Return the [x, y] coordinate for the center point of the cell that contains the specified text.  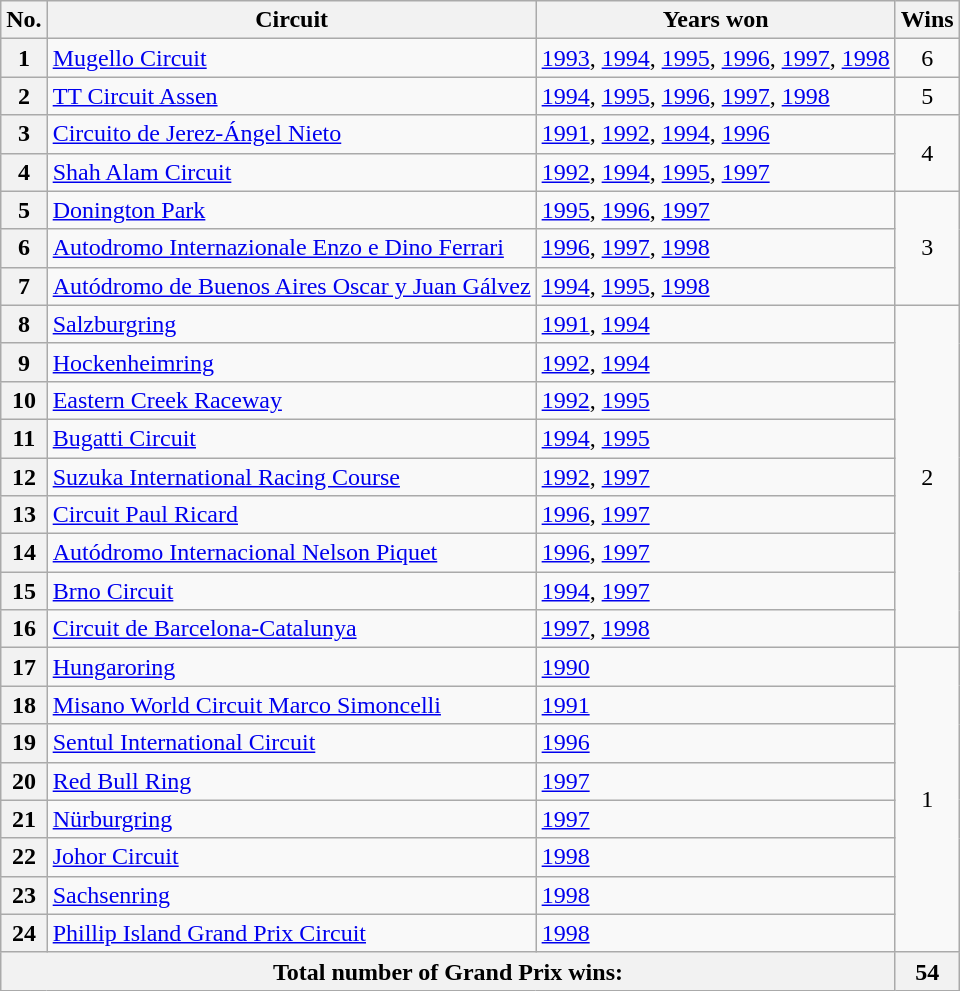
11 [24, 438]
No. [24, 20]
20 [24, 781]
Hungaroring [292, 667]
Total number of Grand Prix wins: [448, 971]
Autódromo Internacional Nelson Piquet [292, 553]
1994, 1997 [716, 591]
1991 [716, 705]
1992, 1995 [716, 400]
21 [24, 819]
16 [24, 629]
15 [24, 591]
Suzuka International Racing Course [292, 477]
Circuit de Barcelona-Catalunya [292, 629]
14 [24, 553]
Sachsenring [292, 895]
Hockenheimring [292, 362]
1996, 1997, 1998 [716, 248]
Brno Circuit [292, 591]
Circuito de Jerez-Ángel Nieto [292, 134]
Autódromo de Buenos Aires Oscar y Juan Gálvez [292, 286]
13 [24, 515]
10 [24, 400]
Sentul International Circuit [292, 743]
Johor Circuit [292, 857]
1994, 1995 [716, 438]
Wins [927, 20]
22 [24, 857]
7 [24, 286]
1997, 1998 [716, 629]
23 [24, 895]
Red Bull Ring [292, 781]
Misano World Circuit Marco Simoncelli [292, 705]
Autodromo Internazionale Enzo e Dino Ferrari [292, 248]
19 [24, 743]
Circuit [292, 20]
Salzburgring [292, 324]
1992, 1994, 1995, 1997 [716, 172]
Years won [716, 20]
1996 [716, 743]
Bugatti Circuit [292, 438]
24 [24, 933]
17 [24, 667]
12 [24, 477]
1991, 1992, 1994, 1996 [716, 134]
Donington Park [292, 210]
Eastern Creek Raceway [292, 400]
1994, 1995, 1998 [716, 286]
1990 [716, 667]
1992, 1997 [716, 477]
1995, 1996, 1997 [716, 210]
54 [927, 971]
1994, 1995, 1996, 1997, 1998 [716, 96]
Shah Alam Circuit [292, 172]
1991, 1994 [716, 324]
8 [24, 324]
Nürburgring [292, 819]
1993, 1994, 1995, 1996, 1997, 1998 [716, 58]
Circuit Paul Ricard [292, 515]
Mugello Circuit [292, 58]
9 [24, 362]
1992, 1994 [716, 362]
TT Circuit Assen [292, 96]
18 [24, 705]
Phillip Island Grand Prix Circuit [292, 933]
